Detect which cell encompasses the target text, then output its (X, Y) center coordinate. 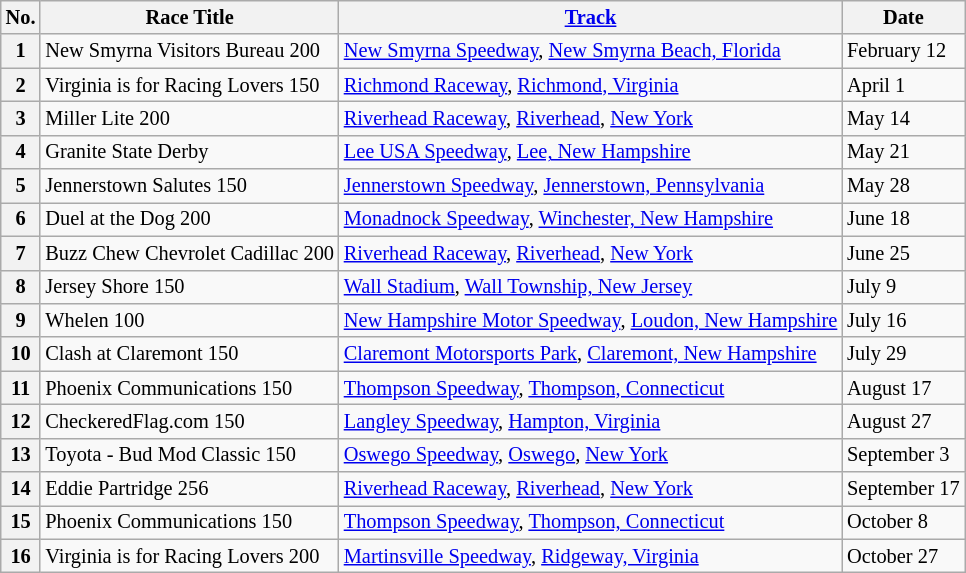
Wall Stadium, Wall Township, New Jersey (590, 287)
Martinsville Speedway, Ridgeway, Virginia (590, 556)
8 (21, 287)
Race Title (189, 17)
September 3 (903, 455)
June 25 (903, 253)
September 17 (903, 489)
Monadnock Speedway, Winchester, New Hampshire (590, 219)
Lee USA Speedway, Lee, New Hampshire (590, 152)
Oswego Speedway, Oswego, New York (590, 455)
May 21 (903, 152)
15 (21, 522)
Track (590, 17)
Miller Lite 200 (189, 118)
Jennerstown Salutes 150 (189, 186)
April 1 (903, 85)
Granite State Derby (189, 152)
July 16 (903, 320)
Virginia is for Racing Lovers 200 (189, 556)
11 (21, 388)
Jennerstown Speedway, Jennerstown, Pennsylvania (590, 186)
February 12 (903, 51)
14 (21, 489)
New Smyrna Speedway, New Smyrna Beach, Florida (590, 51)
Claremont Motorsports Park, Claremont, New Hampshire (590, 354)
July 9 (903, 287)
New Hampshire Motor Speedway, Loudon, New Hampshire (590, 320)
Jersey Shore 150 (189, 287)
2 (21, 85)
Eddie Partridge 256 (189, 489)
July 29 (903, 354)
13 (21, 455)
5 (21, 186)
6 (21, 219)
October 8 (903, 522)
16 (21, 556)
October 27 (903, 556)
Buzz Chew Chevrolet Cadillac 200 (189, 253)
June 18 (903, 219)
August 17 (903, 388)
7 (21, 253)
Clash at Claremont 150 (189, 354)
12 (21, 421)
May 14 (903, 118)
1 (21, 51)
Date (903, 17)
Whelen 100 (189, 320)
August 27 (903, 421)
May 28 (903, 186)
Virginia is for Racing Lovers 150 (189, 85)
9 (21, 320)
Langley Speedway, Hampton, Virginia (590, 421)
New Smyrna Visitors Bureau 200 (189, 51)
CheckeredFlag.com 150 (189, 421)
3 (21, 118)
10 (21, 354)
Toyota - Bud Mod Classic 150 (189, 455)
4 (21, 152)
Richmond Raceway, Richmond, Virginia (590, 85)
Duel at the Dog 200 (189, 219)
No. (21, 17)
